Find where the given text appears and provide that cell's center as (X, Y) coordinate. 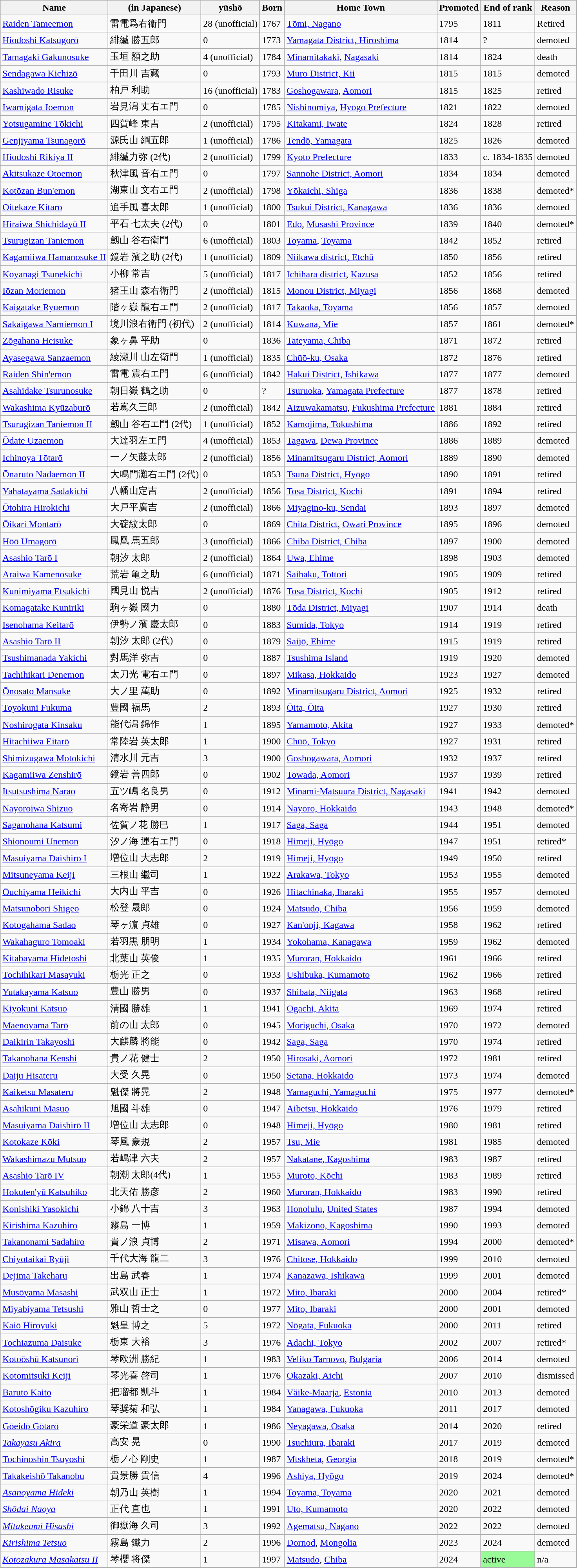
Kiyokuni Katsuo (54, 1009)
Yōkaichi, Shiga (361, 191)
1896 (508, 525)
1883 (272, 624)
Name (54, 8)
Nayoro, Hokkaido (361, 808)
駒ヶ嶽 國力 (154, 608)
栃ノ心 剛史 (154, 1459)
八幡山定吉 (154, 491)
1985 (508, 1142)
Misawa, Aomori (361, 1242)
Ōuchiyama Heikichi (54, 892)
1798 (272, 191)
1925 (459, 691)
Tsuchiura, Ibaraki (361, 1442)
1821 (459, 107)
Toyokuni Fukuma (54, 708)
1803 (272, 241)
1997 (272, 1559)
1909 (508, 574)
Ayasegawa Sanzaemon (54, 358)
Kirishima Tetsuo (54, 1543)
階ヶ嶽 龍右エ門 (154, 307)
Tamagaki Gakunosuke (54, 57)
四賀峰 東吉 (154, 124)
Tsu, Mie (361, 1142)
Promoted (459, 8)
Adachi, Tokyo (361, 1342)
貴ノ浪 貞博 (154, 1242)
Sakaigawa Namiemon I (54, 324)
Shibata, Niigata (361, 991)
Oitekaze Kitarō (54, 207)
Kashiwado Risuke (54, 90)
朝汐 太郎 (2代) (154, 642)
1980 (459, 1126)
Agematsu, Nagano (361, 1526)
Hiodoshi Katsugorō (54, 40)
Kagamiiwa Hamanosuke II (54, 257)
Nishinomiya, Hyōgo Prefecture (361, 107)
1868 (508, 291)
Tsushimanada Yakichi (54, 658)
Hirosaki, Aomori (361, 1059)
Takakeishō Takanobu (54, 1476)
Chiba District, Chiba (361, 541)
Araiwa Kamenosuke (54, 574)
霧島 一博 (154, 1225)
Yutakayama Katsuo (54, 991)
Hitachiiwa Eitarō (54, 741)
Arakawa, Tokyo (361, 875)
1826 (508, 140)
Kirishima Kazuhiro (54, 1225)
Ichinoya Tōtarō (54, 457)
琴光喜 啓司 (154, 1376)
1939 (508, 775)
1884 (508, 408)
Yamamoto, Akita (361, 725)
Saganohana Katsumi (54, 825)
1945 (272, 1025)
Tagawa, Dewa Province (361, 441)
Maenoyama Tarō (54, 1025)
Wakahaguro Tomoaki (54, 942)
Daikirin Takayoshi (54, 1042)
Tsurugizan Taniemon II (54, 424)
秋津風 音右エ門 (154, 174)
1969 (459, 1009)
Masuiyama Daishirō II (54, 1126)
北天佑 勝彦 (154, 1192)
Asashio Tarō II (54, 642)
Tōmi, Nagano (361, 24)
大内山 平吉 (154, 892)
Kaigatake Ryūemon (54, 307)
千田川 吉藏 (154, 74)
栃東 大裕 (154, 1342)
1902 (272, 775)
1786 (272, 140)
5 (unofficial) (230, 274)
1879 (272, 642)
Saijō, Ehime (361, 642)
1822 (508, 107)
Mtskheta, Georgia (361, 1459)
Ōita, Ōita (361, 708)
Raiden Tameemon (54, 24)
Dejima Takeharu (54, 1275)
Setana, Hokkaido (361, 1075)
琴奨菊 和弘 (154, 1410)
旭國 斗雄 (154, 1108)
平石 七太夫 (2代) (154, 224)
Miyabiyama Tetsushi (54, 1309)
Kotokaze Kōki (54, 1142)
Takaoka, Toyama (361, 307)
Hiodoshi Rikiya II (54, 157)
Genjiyama Tsunagorō (54, 140)
1949 (459, 858)
16 (unofficial) (230, 90)
Tachihikari Denemon (54, 675)
Edo, Musashi Province (361, 224)
1850 (459, 257)
朝日嶽 鶴之助 (154, 391)
Koyanagi Tsunekichi (54, 274)
Raiden Shin'emon (54, 374)
Uto, Kumamoto (361, 1509)
Sannohe District, Aomori (361, 174)
Kunimiyama Etsukichi (54, 591)
Matsunobori Shigeo (54, 908)
Home Town (361, 8)
鏡岩 濱之助 (2代) (154, 257)
武双山 正士 (154, 1293)
常陸岩 英太郎 (154, 741)
1960 (272, 1192)
Hakui District, Ishikawa (361, 374)
1975 (459, 1092)
4 (230, 1476)
Noshirogata Kinsaku (54, 725)
大戸平廣吉 (154, 508)
Ōdate Uzaemon (54, 441)
1926 (272, 892)
Asanoyama Hideki (54, 1493)
1800 (272, 207)
Mikasa, Hokkaido (361, 675)
Gōeidō Gōtarō (54, 1426)
1797 (272, 174)
出島 武春 (154, 1275)
Chitose, Hokkaido (361, 1259)
Ashiya, Hyōgo (361, 1476)
1923 (459, 675)
1924 (272, 908)
Saihaku, Tottori (361, 574)
1993 (508, 1225)
Neyagawa, Osaka (361, 1426)
玉垣 額之助 (154, 57)
Asahidake Tsurunosuke (54, 391)
貴ノ花 健士 (154, 1059)
Ushibuka, Kumamoto (361, 975)
三根山 繼司 (154, 875)
Asashio Tarō IV (54, 1176)
増位山 大志郎 (154, 858)
1943 (459, 808)
Ōnaruto Nadaemon II (54, 475)
1811 (508, 24)
汐ノ海 運右エ門 (154, 842)
1956 (459, 908)
Asahikuni Masuo (54, 1108)
Kotōzan Bun'emon (54, 191)
Tochinoshin Tsuyoshi (54, 1459)
Aizuwakamatsu, Fukushima Prefecture (361, 408)
Minami-Matsuura District, Nagasaki (361, 791)
綾瀬川 山左衛門 (154, 358)
1833 (459, 157)
Tsuna District, Hyōgo (361, 475)
Kanazawa, Ishikawa (361, 1275)
Yamaguchi, Yamaguchi (361, 1092)
清水川 元吉 (154, 759)
Muro District, Kii (361, 74)
1828 (508, 124)
Chūō, Tokyo (361, 741)
2006 (459, 1359)
n/a (555, 1559)
朝汐 太郎 (154, 558)
Tochihikari Masayuki (54, 975)
1930 (508, 708)
追手風 喜太郎 (154, 207)
Hitachinaka, Ibaraki (361, 892)
Tsuruoka, Yamagata Prefecture (361, 391)
Konishiki Yasokichi (54, 1209)
豪栄道 豪太郎 (154, 1426)
1991 (272, 1509)
Zōgahana Heisuke (54, 341)
Tsushima Island (361, 658)
1989 (508, 1176)
大受 久晃 (154, 1075)
2013 (508, 1392)
Takayasu Akira (54, 1442)
Muroto, Kōchi (361, 1176)
把瑠都 凱斗 (154, 1392)
小錦 八十吉 (154, 1209)
1944 (459, 825)
清國 勝雄 (154, 1009)
國見山 悦吉 (154, 591)
1894 (508, 491)
對馬洋 弥吉 (154, 658)
End of rank (508, 8)
一ノ矢藤太郎 (154, 457)
Shōdai Naoya (54, 1509)
象ヶ鼻 平助 (154, 341)
Tendō, Yamagata (361, 140)
1903 (508, 558)
Baruto Kaito (54, 1392)
名寄岩 静男 (154, 808)
Towada, Aomori (361, 775)
Chūō-ku, Osaka (361, 358)
1953 (459, 875)
1809 (272, 257)
Sumida, Tokyo (361, 624)
小柳 常吉 (154, 274)
Ōnosato Mansuke (54, 691)
劔山 谷右エ門 (2代) (154, 424)
源氏山 綱五郎 (154, 140)
若羽黒 朋明 (154, 942)
Yanagawa, Fukuoka (361, 1410)
1878 (508, 391)
Kan'onji, Kagawa (361, 925)
Aibetsu, Hokkaido (361, 1108)
霧島 鐵力 (154, 1543)
2018 (459, 1459)
1907 (459, 608)
琴ヶ濵 貞雄 (154, 925)
1861 (508, 324)
1773 (272, 40)
Tōda District, Miyagi (361, 608)
Kagamiiwa Zenshirō (54, 775)
Tochiazuma Daisuke (54, 1342)
Daiju Hisateru (54, 1075)
Shimizugawa Motokichi (54, 759)
大麒麟 將能 (154, 1042)
貴景勝 貴信 (154, 1476)
Honolulu, United States (361, 1209)
Hiraiwa Shichidayū II (54, 224)
Kamojima, Tokushima (361, 424)
1838 (508, 191)
Minamitakaki, Nagasaki (361, 57)
c. 1834-1835 (508, 157)
Hokuten'yū Katsuhiko (54, 1192)
Ichihara district, Kazusa (361, 274)
1920 (508, 658)
Väike-Maarja, Estonia (361, 1392)
28 (unofficial) (230, 24)
1785 (272, 107)
Wakashima Kyūzaburō (54, 408)
北葉山 英俊 (154, 959)
能代潟 錦作 (154, 725)
Yotsugamine Tōkichi (54, 124)
1799 (272, 157)
Hōō Umagorō (54, 541)
前の山 太郎 (154, 1025)
Kotomitsuki Keiji (54, 1376)
伊勢ノ濱 慶太郎 (154, 624)
佐賀ノ花 勝巳 (154, 825)
Miyagino-ku, Sendai (361, 508)
朝潮 太郎(4代) (154, 1176)
1864 (272, 558)
1934 (272, 942)
2004 (508, 1293)
Mitakeumi Hisashi (54, 1526)
Ōikari Montarō (54, 525)
若嶌久三郎 (154, 408)
Kaiketsu Masateru (54, 1092)
琴櫻 将傑 (154, 1559)
Kaiō Hiroyuki (54, 1326)
Kotogahama Sadao (54, 925)
Sendagawa Kichizō (54, 74)
Takanohana Kenshi (54, 1059)
1783 (272, 90)
高安 晃 (154, 1442)
御嶽海 久司 (154, 1526)
正代 直也 (154, 1509)
大ノ里 萬助 (154, 691)
1971 (272, 1242)
Nayoroiwa Shizuo (54, 808)
3 (unofficial) (230, 541)
柏戸 利助 (154, 90)
1801 (272, 224)
1979 (508, 1108)
荒岩 亀之助 (154, 574)
朝乃山 英樹 (154, 1493)
Yamagata District, Hiroshima (361, 40)
Dornod, Mongolia (361, 1543)
1961 (459, 959)
1898 (459, 558)
Monou District, Miyagi (361, 291)
Ogachi, Akita (361, 1009)
Yahatayama Sadakichi (54, 491)
魁皇 博之 (154, 1326)
1784 (272, 57)
1835 (272, 358)
1986 (272, 1426)
1880 (272, 608)
湖東山 文右エ門 (154, 191)
Isenohama Keitarō (54, 624)
yūshō (230, 8)
Iwamigata Jōemon (54, 107)
1931 (508, 741)
五ツ嶋 名良男 (154, 791)
Nakatane, Kagoshima (361, 1159)
鳳凰 馬五郎 (154, 541)
Chiyotaikai Ryūji (54, 1259)
Wakashimazu Mutsuo (54, 1159)
千代大海 龍二 (154, 1259)
Itsutsushima Narao (54, 791)
1918 (272, 842)
Retired (555, 24)
境川浪右衛門 (初代) (154, 324)
豊國 福馬 (154, 708)
1917 (272, 825)
Musōyama Masashi (54, 1293)
Tsukui District, Kanagawa (361, 207)
1793 (272, 74)
Chita District, Owari Province (361, 525)
Nōgata, Fukuoka (361, 1326)
Moriguchi, Osaka (361, 1025)
1922 (272, 875)
1839 (459, 224)
1840 (508, 224)
Born (272, 8)
Tsurugizan Taniemon (54, 241)
Reason (555, 8)
若嶋津 六夫 (154, 1159)
Kyoto Prefecture (361, 157)
1958 (459, 925)
Tateyama, Chiba (361, 341)
Mitsuneyama Keiji (54, 875)
大鳴門灘右エ門 (2代) (154, 475)
大達羽左エ門 (154, 441)
Masuiyama Daishirō I (54, 858)
Niikawa district, Etchū (361, 257)
Makizono, Kagoshima (361, 1225)
増位山 太志郎 (154, 1126)
鏡岩 善四郎 (154, 775)
栃光 正之 (154, 975)
2002 (459, 1342)
1973 (459, 1075)
Kotoōshū Katsunori (54, 1359)
Takanonami Sadahiro (54, 1242)
Komagatake Kuniriki (54, 608)
Kuwana, Mie (361, 324)
Iōzan Moriemon (54, 291)
Uwa, Ehime (361, 558)
1881 (459, 408)
Okazaki, Aichi (361, 1376)
dismissed (555, 1376)
Veliko Tarnovo, Bulgaria (361, 1359)
2021 (508, 1493)
緋縅 勝五郎 (154, 40)
5 (230, 1326)
active (508, 1559)
猪王山 森右衛門 (154, 291)
1887 (272, 658)
Yokohama, Kanagawa (361, 942)
劔山 谷右衛門 (154, 241)
Kotozakura Masakatsu II (54, 1559)
1935 (272, 959)
松登 晟郎 (154, 908)
琴風 豪規 (154, 1142)
1869 (272, 525)
Shionoumi Unemon (54, 842)
1992 (272, 1526)
緋縅力弥 (2代) (154, 157)
岩見潟 丈右エ門 (154, 107)
琴欧洲 勝紀 (154, 1359)
Kotoshōgiku Kazuhiro (54, 1410)
豊山 勝男 (154, 991)
Asashio Tarō I (54, 558)
Akitsukaze Otoemon (54, 174)
(in Japanese) (154, 8)
大碇紋太郎 (154, 525)
Kitabayama Hidetoshi (54, 959)
魁傑 將晃 (154, 1092)
太刀光 電右エ門 (154, 675)
1968 (508, 991)
1915 (459, 642)
2023 (459, 1543)
雷電 震右エ門 (154, 374)
Ōtohira Hirokichi (54, 508)
1767 (272, 24)
雅山 哲士之 (154, 1309)
雷電爲右衞門 (154, 24)
Kitakami, Iwate (361, 124)
